Locate the cell with the specified text and output its [X, Y] center coordinate. 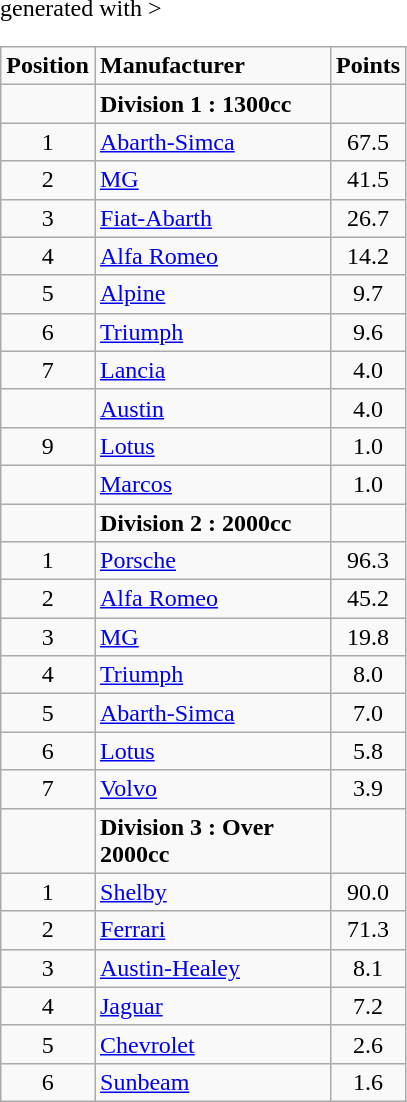
7.0 [368, 713]
Austin [212, 408]
Shelby [212, 892]
Alpine [212, 294]
5.8 [368, 751]
Position [48, 66]
Jaguar [212, 1006]
Lancia [212, 370]
Division 2 : 2000cc [212, 523]
3.9 [368, 789]
96.3 [368, 561]
1.6 [368, 1082]
Marcos [212, 484]
Chevrolet [212, 1044]
7.2 [368, 1006]
Division 3 : Over 2000cc [212, 840]
Division 1 : 1300cc [212, 104]
8.1 [368, 968]
Volvo [212, 789]
Fiat-Abarth [212, 218]
45.2 [368, 599]
26.7 [368, 218]
19.8 [368, 637]
90.0 [368, 892]
Porsche [212, 561]
9.7 [368, 294]
Austin-Healey [212, 968]
41.5 [368, 180]
14.2 [368, 256]
9 [48, 446]
8.0 [368, 675]
71.3 [368, 930]
Points [368, 66]
Ferrari [212, 930]
67.5 [368, 142]
2.6 [368, 1044]
Sunbeam [212, 1082]
Manufacturer [212, 66]
9.6 [368, 332]
